Determine the [x, y] coordinate at the center of the cell enclosing the given text.  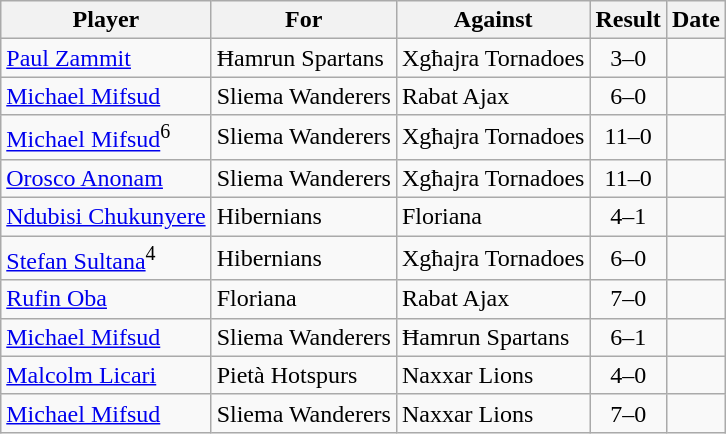
Pietà Hotspurs [304, 375]
4–1 [628, 217]
Malcolm Licari [106, 375]
Player [106, 20]
Date [696, 20]
4–0 [628, 375]
For [304, 20]
Michael Mifsud6 [106, 138]
Paul Zammit [106, 58]
Against [493, 20]
Result [628, 20]
6–1 [628, 337]
Stefan Sultana4 [106, 258]
Rufin Oba [106, 299]
3–0 [628, 58]
Orosco Anonam [106, 178]
Ndubisi Chukunyere [106, 217]
